Extract the [x, y] coordinate from the center of the cell holding the provided text.  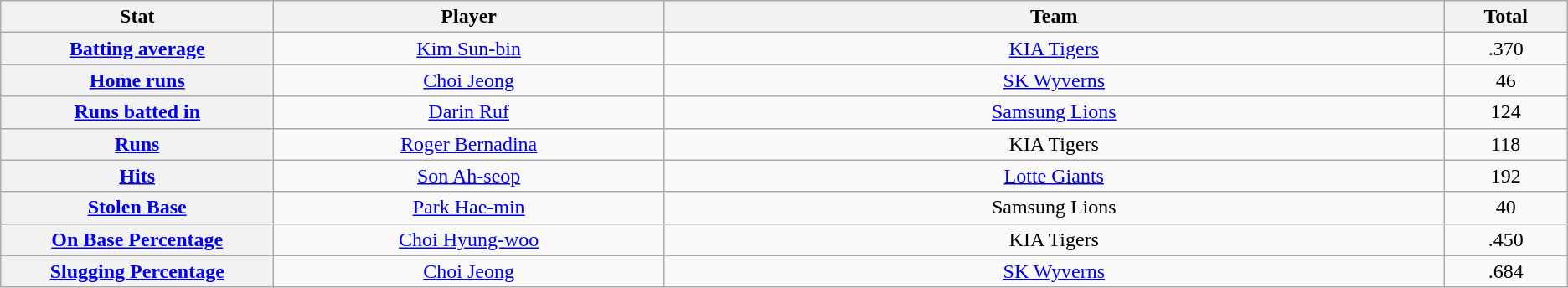
Son Ah-seop [469, 176]
Team [1055, 17]
.684 [1506, 271]
Batting average [137, 49]
Roger Bernadina [469, 144]
Total [1506, 17]
Stat [137, 17]
Choi Hyung-woo [469, 239]
40 [1506, 208]
Park Hae-min [469, 208]
Runs [137, 144]
192 [1506, 176]
Home runs [137, 80]
Kim Sun-bin [469, 49]
Player [469, 17]
118 [1506, 144]
Hits [137, 176]
46 [1506, 80]
Lotte Giants [1055, 176]
Darin Ruf [469, 112]
On Base Percentage [137, 239]
.370 [1506, 49]
Runs batted in [137, 112]
124 [1506, 112]
Stolen Base [137, 208]
Slugging Percentage [137, 271]
.450 [1506, 239]
